Capture the cell that displays the provided text and extract its [X, Y] central coordinate. 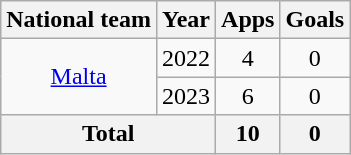
2023 [186, 96]
10 [248, 134]
6 [248, 96]
Goals [315, 20]
Apps [248, 20]
2022 [186, 58]
Total [108, 134]
Malta [79, 77]
4 [248, 58]
Year [186, 20]
National team [79, 20]
